For the text-containing cell, return its midpoint in [x, y] coordinate format. 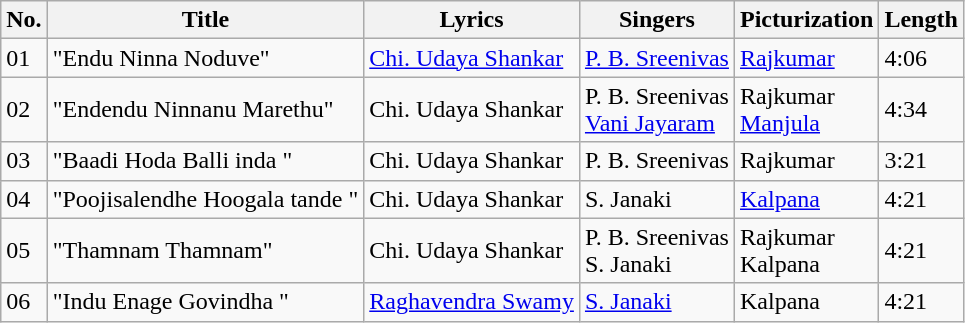
06 [24, 302]
Singers [656, 20]
No. [24, 20]
"Poojisalendhe Hoogala tande " [206, 199]
"Thamnam Thamnam" [206, 250]
Raghavendra Swamy [472, 302]
4:34 [921, 110]
02 [24, 110]
"Endu Ninna Noduve" [206, 58]
"Endendu Ninnanu Marethu" [206, 110]
Length [921, 20]
RajkumarKalpana [806, 250]
"Baadi Hoda Balli inda " [206, 161]
03 [24, 161]
Picturization [806, 20]
Lyrics [472, 20]
"Indu Enage Govindha " [206, 302]
05 [24, 250]
P. B. SreenivasVani Jayaram [656, 110]
3:21 [921, 161]
Title [206, 20]
P. B. SreenivasS. Janaki [656, 250]
01 [24, 58]
4:06 [921, 58]
04 [24, 199]
RajkumarManjula [806, 110]
